Determine the (x, y) coordinate at the center of the cell enclosing the given text.  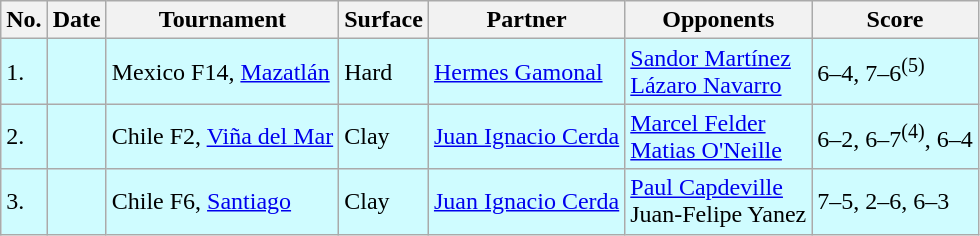
Hermes Gamonal (526, 72)
Date (76, 20)
6–2, 6–7(4), 6–4 (895, 136)
Sandor Martínez Lázaro Navarro (718, 72)
Marcel Felder Matias O'Neille (718, 136)
Opponents (718, 20)
7–5, 2–6, 6–3 (895, 202)
Surface (384, 20)
Mexico F14, Mazatlán (222, 72)
Tournament (222, 20)
No. (24, 20)
Chile F6, Santiago (222, 202)
Hard (384, 72)
Paul Capdeville Juan-Felipe Yanez (718, 202)
6–4, 7–6(5) (895, 72)
Score (895, 20)
Partner (526, 20)
1. (24, 72)
2. (24, 136)
3. (24, 202)
Chile F2, Viña del Mar (222, 136)
